Extract the (X, Y) coordinate from the center of the cell holding the provided text.  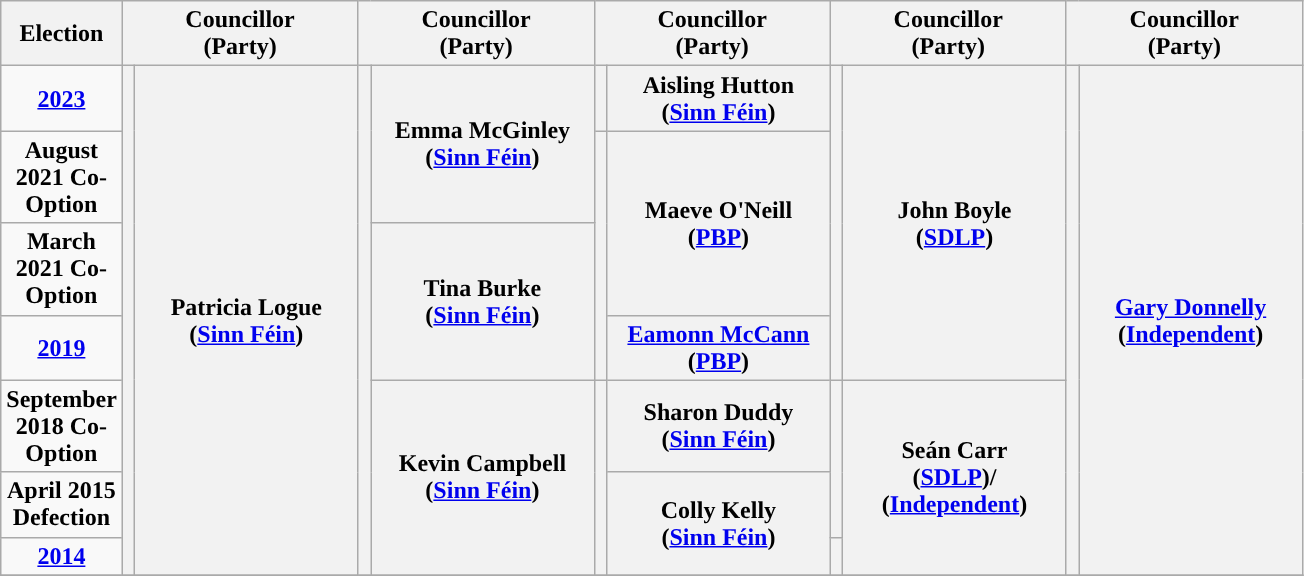
Eamonn McCann (PBP) (719, 348)
Aisling Hutton (Sinn Féin) (719, 98)
Maeve O'Neill (PBP) (719, 223)
2019 (62, 348)
2014 (62, 556)
Tina Burke (Sinn Féin) (483, 302)
Patricia Logue (Sinn Féin) (247, 320)
Election (62, 34)
August 2021 Co-Option (62, 177)
Emma McGinley (Sinn Féin) (483, 144)
April 2015 Defection (62, 504)
March 2021 Co-Option (62, 269)
Sharon Duddy (Sinn Féin) (719, 426)
September 2018 Co-Option (62, 426)
2023 (62, 98)
Kevin Campbell (Sinn Féin) (483, 478)
Colly Kelly (Sinn Féin) (719, 524)
Seán Carr (SDLP)/ (Independent) (955, 478)
Gary Donnelly (Independent) (1191, 320)
John Boyle (SDLP) (955, 223)
